Pinpoint the cell where the given text exists, returning its (x, y) midpoint coordinate. 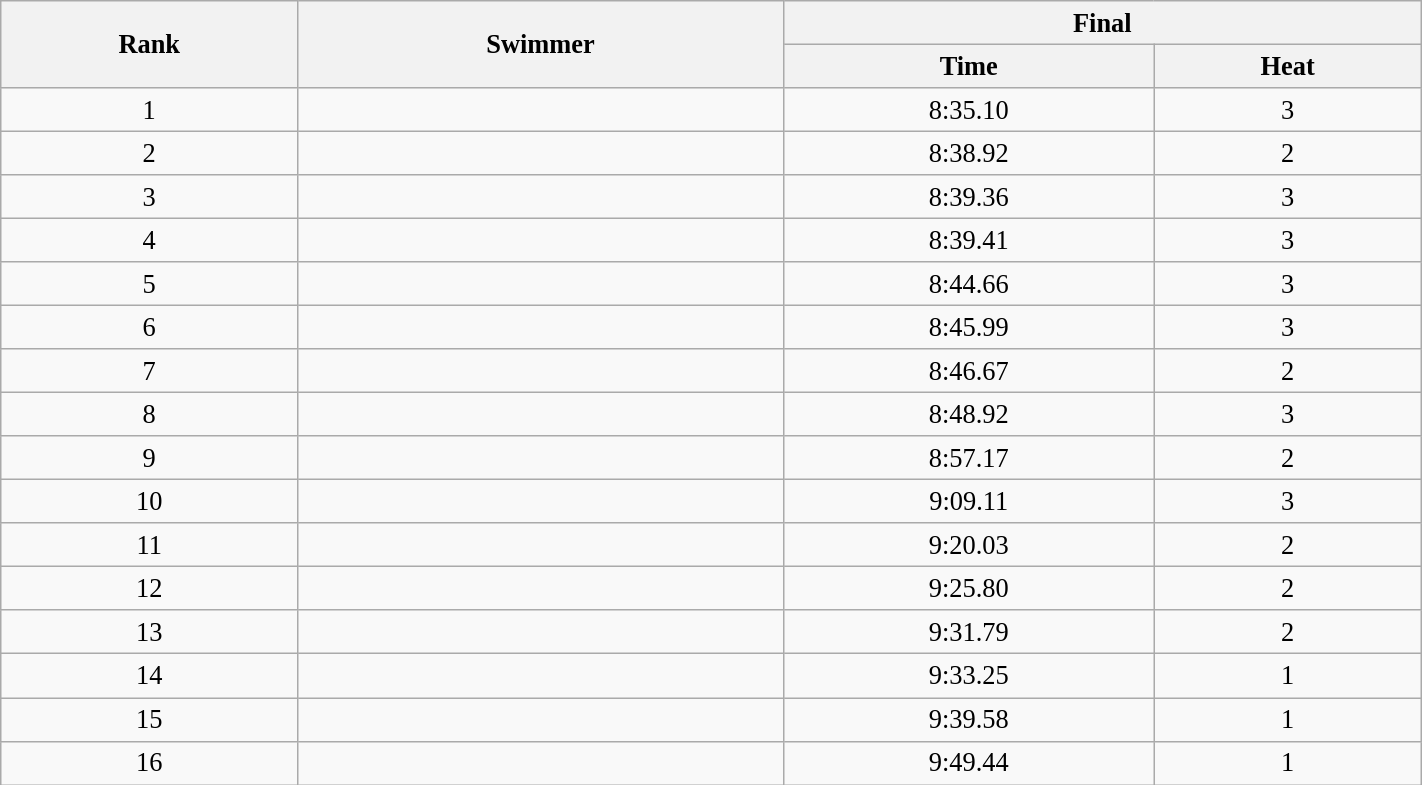
8 (150, 414)
9 (150, 458)
Swimmer (541, 44)
9:20.03 (968, 545)
Heat (1288, 66)
14 (150, 676)
13 (150, 632)
8:45.99 (968, 327)
8:35.10 (968, 109)
7 (150, 371)
11 (150, 545)
10 (150, 501)
8:46.67 (968, 371)
8:48.92 (968, 414)
12 (150, 588)
16 (150, 763)
8:39.36 (968, 197)
9:31.79 (968, 632)
4 (150, 240)
Final (1102, 22)
9:49.44 (968, 763)
9:33.25 (968, 676)
Rank (150, 44)
8:39.41 (968, 240)
15 (150, 719)
8:57.17 (968, 458)
9:25.80 (968, 588)
Time (968, 66)
6 (150, 327)
8:44.66 (968, 284)
8:38.92 (968, 153)
5 (150, 284)
9:09.11 (968, 501)
9:39.58 (968, 719)
